For the text-containing cell, return its midpoint in (X, Y) coordinate format. 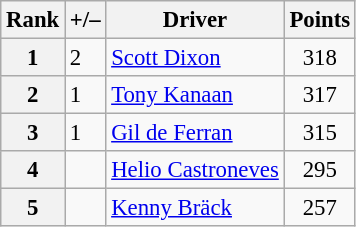
4 (33, 170)
Tony Kanaan (195, 95)
317 (320, 95)
3 (33, 133)
Helio Castroneves (195, 170)
315 (320, 133)
Kenny Bräck (195, 208)
5 (33, 208)
295 (320, 170)
+/– (86, 20)
Driver (195, 20)
Points (320, 20)
Scott Dixon (195, 58)
257 (320, 208)
Gil de Ferran (195, 133)
318 (320, 58)
Rank (33, 20)
